Output the (x, y) coordinate of the center of the cell containing the given text.  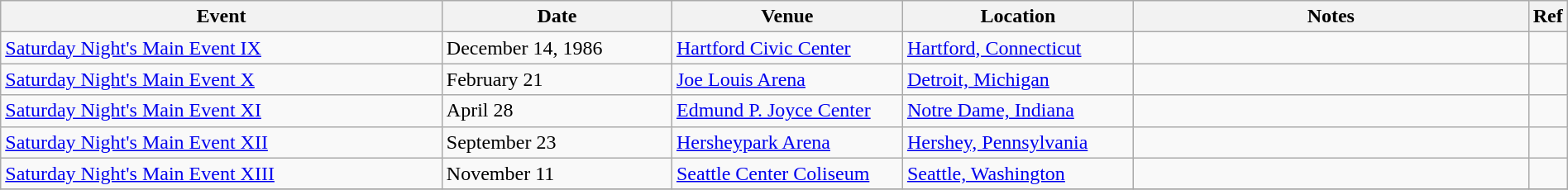
Hershey, Pennsylvania (1017, 142)
Detroit, Michigan (1017, 79)
Saturday Night's Main Event XI (222, 111)
Edmund P. Joyce Center (787, 111)
Seattle, Washington (1017, 173)
Ref (1548, 17)
Venue (787, 17)
Notre Dame, Indiana (1017, 111)
Seattle Center Coliseum (787, 173)
September 23 (557, 142)
Saturday Night's Main Event IX (222, 48)
November 11 (557, 173)
Location (1017, 17)
Hartford, Connecticut (1017, 48)
April 28 (557, 111)
Hersheypark Arena (787, 142)
Event (222, 17)
Saturday Night's Main Event XII (222, 142)
Joe Louis Arena (787, 79)
Date (557, 17)
Saturday Night's Main Event X (222, 79)
December 14, 1986 (557, 48)
Hartford Civic Center (787, 48)
Notes (1331, 17)
February 21 (557, 79)
Saturday Night's Main Event XIII (222, 173)
